Pinpoint the cell where the given text exists, returning its [x, y] midpoint coordinate. 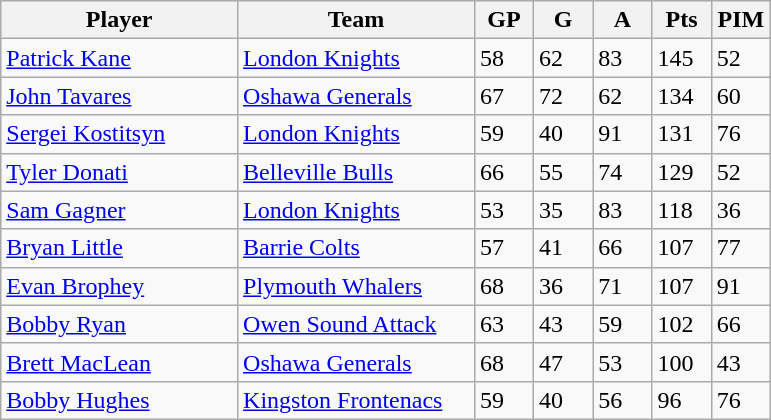
Patrick Kane [120, 58]
Kingston Frontenacs [356, 400]
145 [682, 58]
Player [120, 20]
Bobby Ryan [120, 324]
41 [564, 248]
96 [682, 400]
Pts [682, 20]
77 [740, 248]
Bobby Hughes [120, 400]
63 [504, 324]
131 [682, 134]
35 [564, 210]
58 [504, 58]
Brett MacLean [120, 362]
Belleville Bulls [356, 172]
Owen Sound Attack [356, 324]
129 [682, 172]
PIM [740, 20]
Sergei Kostitsyn [120, 134]
118 [682, 210]
Evan Brophey [120, 286]
Sam Gagner [120, 210]
74 [622, 172]
G [564, 20]
56 [622, 400]
134 [682, 96]
71 [622, 286]
55 [564, 172]
Barrie Colts [356, 248]
72 [564, 96]
Bryan Little [120, 248]
A [622, 20]
Team [356, 20]
GP [504, 20]
Plymouth Whalers [356, 286]
60 [740, 96]
102 [682, 324]
John Tavares [120, 96]
100 [682, 362]
47 [564, 362]
Tyler Donati [120, 172]
57 [504, 248]
67 [504, 96]
